Search for the cell housing the specified text and yield its (X, Y) center coordinate. 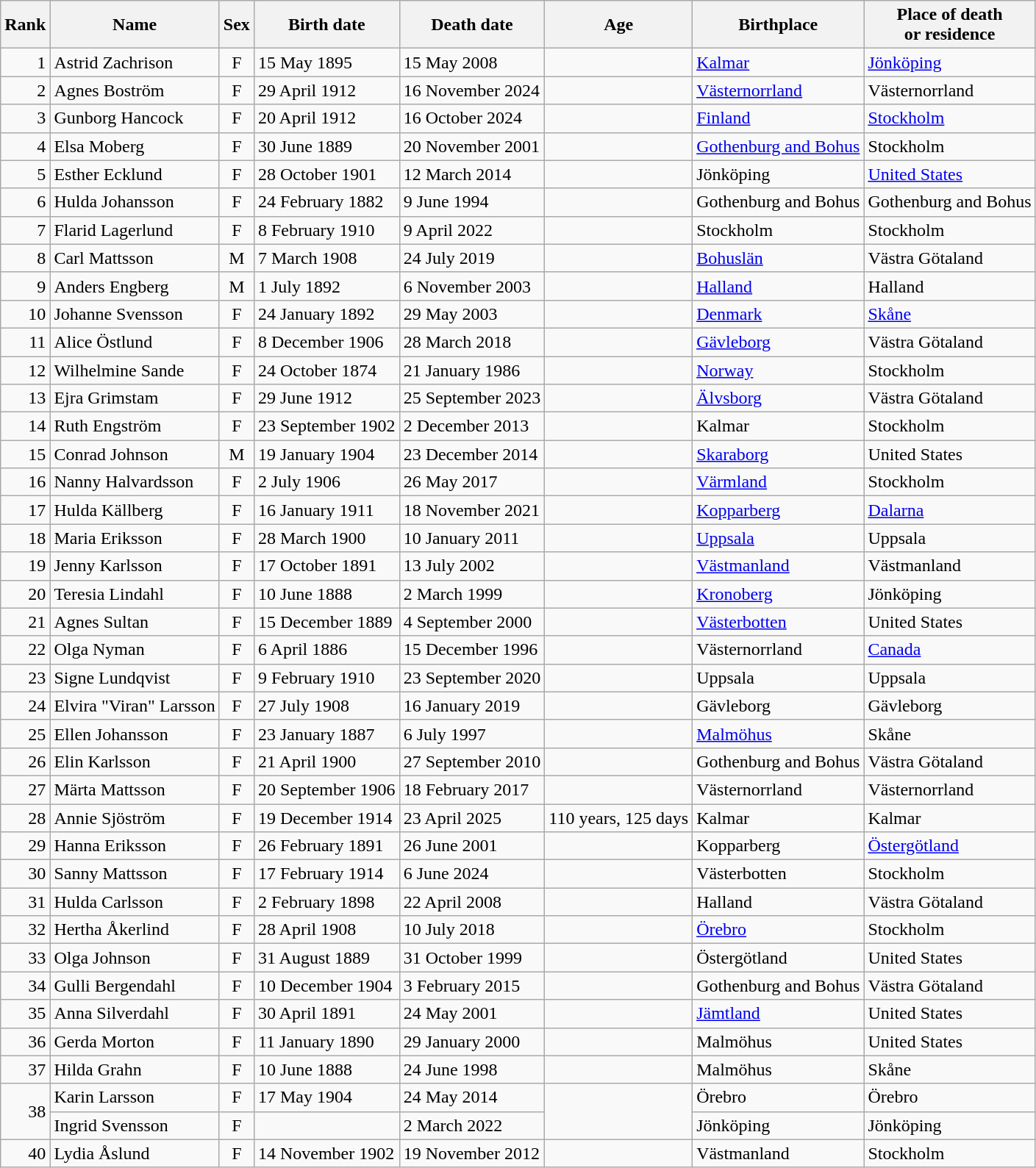
28 March 1900 (326, 538)
23 January 1887 (326, 734)
6 April 1886 (326, 650)
26 June 2001 (472, 846)
Alice Östlund (135, 342)
Hilda Grahn (135, 1070)
Gulli Bergendahl (135, 986)
Death date (472, 25)
10 December 1904 (326, 986)
Agnes Sultan (135, 622)
Sex (237, 25)
24 May 2001 (472, 1014)
26 May 2017 (472, 482)
18 November 2021 (472, 510)
36 (25, 1042)
Sanny Mattsson (135, 874)
Ruth Engström (135, 426)
29 January 2000 (472, 1042)
1 (25, 62)
23 (25, 678)
16 October 2024 (472, 118)
24 (25, 706)
20 September 1906 (326, 789)
4 September 2000 (472, 622)
Canada (950, 650)
14 (25, 426)
18 (25, 538)
9 (25, 286)
Wilhelmine Sande (135, 370)
29 May 2003 (472, 314)
2 December 2013 (472, 426)
23 April 2025 (472, 818)
Gunborg Hancock (135, 118)
Värmland (778, 482)
15 December 1889 (326, 622)
24 July 2019 (472, 258)
32 (25, 930)
Märta Mattsson (135, 789)
19 (25, 566)
Ejra Grimstam (135, 398)
Hertha Åkerlind (135, 930)
16 (25, 482)
30 April 1891 (326, 1014)
Dalarna (950, 510)
20 April 1912 (326, 118)
19 November 2012 (472, 1153)
20 (25, 594)
27 September 2010 (472, 762)
Jenny Karlsson (135, 566)
9 June 1994 (472, 202)
8 February 1910 (326, 230)
31 (25, 902)
17 February 1914 (326, 874)
11 January 1890 (326, 1042)
29 June 1912 (326, 398)
Anna Silverdahl (135, 1014)
6 (25, 202)
23 September 2020 (472, 678)
Esther Ecklund (135, 174)
17 (25, 510)
Ingrid Svensson (135, 1125)
28 October 1901 (326, 174)
Hanna Eriksson (135, 846)
Elin Karlsson (135, 762)
12 (25, 370)
2 March 1999 (472, 594)
11 (25, 342)
6 November 2003 (472, 286)
Nanny Halvardsson (135, 482)
Agnes Boström (135, 90)
Conrad Johnson (135, 454)
3 (25, 118)
Lydia Åslund (135, 1153)
24 June 1998 (472, 1070)
Age (619, 25)
21 (25, 622)
Hulda Johansson (135, 202)
16 November 2024 (472, 90)
24 January 1892 (326, 314)
18 February 2017 (472, 789)
Denmark (778, 314)
28 April 1908 (326, 930)
35 (25, 1014)
12 March 2014 (472, 174)
29 (25, 846)
15 May 2008 (472, 62)
6 July 1997 (472, 734)
Annie Sjöström (135, 818)
26 February 1891 (326, 846)
Gerda Morton (135, 1042)
Signe Lundqvist (135, 678)
Birth date (326, 25)
9 April 2022 (472, 230)
14 November 1902 (326, 1153)
19 December 1914 (326, 818)
1 July 1892 (326, 286)
27 (25, 789)
15 May 1895 (326, 62)
16 January 2019 (472, 706)
Birthplace (778, 25)
22 (25, 650)
Finland (778, 118)
23 December 2014 (472, 454)
31 October 1999 (472, 958)
21 January 1986 (472, 370)
Kronoberg (778, 594)
Carl Mattsson (135, 258)
37 (25, 1070)
30 (25, 874)
7 (25, 230)
27 July 1908 (326, 706)
20 November 2001 (472, 146)
28 (25, 818)
24 May 2014 (472, 1097)
7 March 1908 (326, 258)
Name (135, 25)
25 September 2023 (472, 398)
21 April 1900 (326, 762)
19 January 1904 (326, 454)
4 (25, 146)
33 (25, 958)
Elsa Moberg (135, 146)
10 (25, 314)
2 (25, 90)
5 (25, 174)
15 (25, 454)
Bohuslän (778, 258)
Johanne Svensson (135, 314)
8 (25, 258)
31 August 1889 (326, 958)
Flarid Lagerlund (135, 230)
15 December 1996 (472, 650)
6 June 2024 (472, 874)
Olga Nyman (135, 650)
10 July 2018 (472, 930)
Karin Larsson (135, 1097)
17 October 1891 (326, 566)
17 May 1904 (326, 1097)
Hulda Carlsson (135, 902)
38 (25, 1111)
3 February 2015 (472, 986)
8 December 1906 (326, 342)
30 June 1889 (326, 146)
2 February 1898 (326, 902)
10 January 2011 (472, 538)
Skaraborg (778, 454)
Maria Eriksson (135, 538)
13 July 2002 (472, 566)
34 (25, 986)
110 years, 125 days (619, 818)
23 September 1902 (326, 426)
26 (25, 762)
Jämtland (778, 1014)
Älvsborg (778, 398)
25 (25, 734)
Place of death or residence (950, 25)
24 October 1874 (326, 370)
2 March 2022 (472, 1125)
Hulda Källberg (135, 510)
Elvira "Viran" Larsson (135, 706)
Ellen Johansson (135, 734)
Teresia Lindahl (135, 594)
Norway (778, 370)
24 February 1882 (326, 202)
Anders Engberg (135, 286)
9 February 1910 (326, 678)
Astrid Zachrison (135, 62)
29 April 1912 (326, 90)
22 April 2008 (472, 902)
16 January 1911 (326, 510)
Olga Johnson (135, 958)
13 (25, 398)
28 March 2018 (472, 342)
2 July 1906 (326, 482)
40 (25, 1153)
Rank (25, 25)
